Return the (X, Y) coordinate for the center point of the cell that contains the specified text.  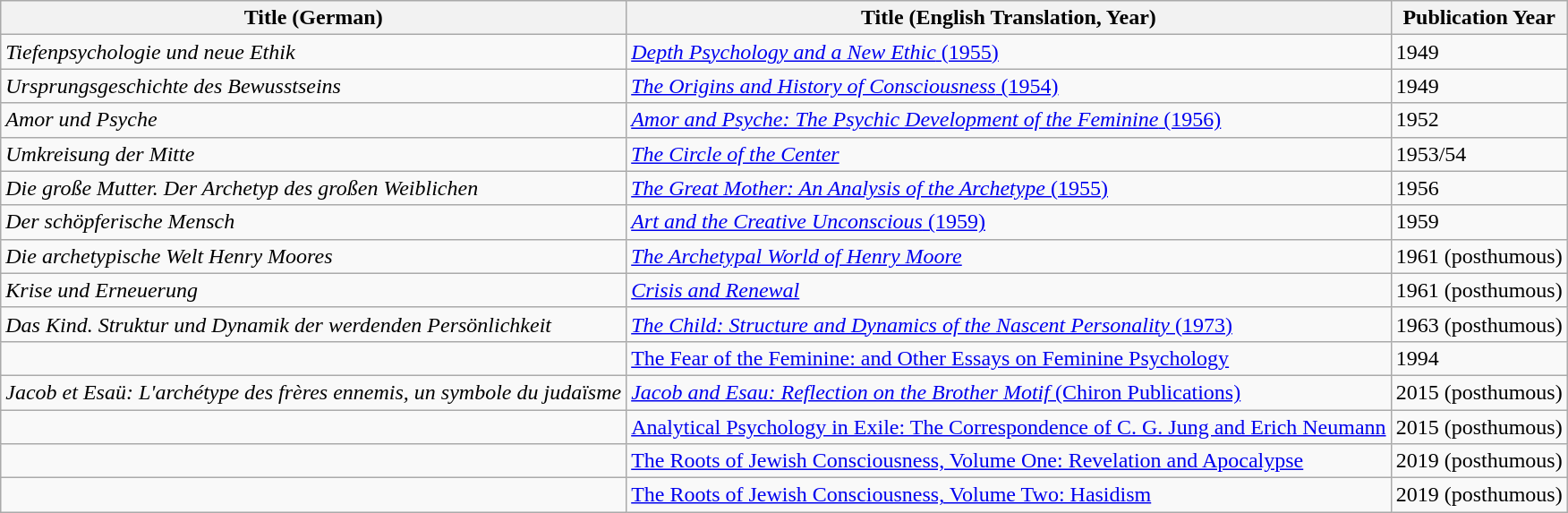
Analytical Psychology in Exile: The Correspondence of C. G. Jung and Erich Neumann (1009, 427)
Jacob et Esaü: L'archétype des frères ennemis, un symbole du judaïsme (313, 392)
The Origins and History of Consciousness (1954) (1009, 86)
Amor und Psyche (313, 120)
Krise und Erneuerung (313, 290)
The Circle of the Center (1009, 154)
Jacob and Esau: Reflection on the Brother Motif (Chiron Publications) (1009, 392)
1952 (1479, 120)
The Great Mother: An Analysis of the Archetype (1955) (1009, 188)
Title (German) (313, 18)
Title (English Translation, Year) (1009, 18)
Die große Mutter. Der Archetyp des großen Weiblichen (313, 188)
The Fear of the Feminine: and Other Essays on Feminine Psychology (1009, 358)
Tiefenpsychologie und neue Ethik (313, 52)
Ursprungsgeschichte des Bewusstseins (313, 86)
Art and the Creative Unconscious (1959) (1009, 222)
Amor and Psyche: The Psychic Development of the Feminine (1956) (1009, 120)
The Roots of Jewish Consciousness, Volume One: Revelation and Apocalypse (1009, 461)
The Archetypal World of Henry Moore (1009, 256)
The Roots of Jewish Consciousness, Volume Two: Hasidism (1009, 495)
The Child: Structure and Dynamics of the Nascent Personality (1973) (1009, 324)
Depth Psychology and a New Ethic (1955) (1009, 52)
Die archetypische Welt Henry Moores (313, 256)
Der schöpferische Mensch (313, 222)
1994 (1479, 358)
1959 (1479, 222)
Das Kind. Struktur und Dynamik der werdenden Persönlichkeit (313, 324)
1963 (posthumous) (1479, 324)
Publication Year (1479, 18)
1956 (1479, 188)
Umkreisung der Mitte (313, 154)
1953/54 (1479, 154)
Crisis and Renewal (1009, 290)
